Identify which cell holds the provided text, then report its (x, y) central coordinate. 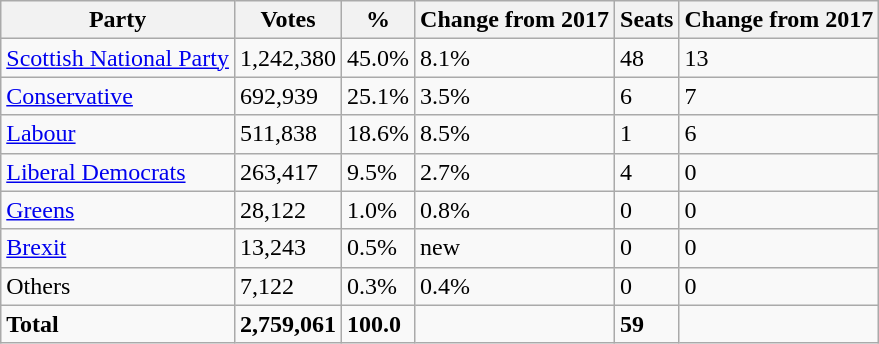
Total (118, 324)
2.7% (515, 172)
13 (779, 58)
Votes (288, 20)
25.1% (378, 96)
13,243 (288, 248)
4 (647, 172)
59 (647, 324)
511,838 (288, 134)
Others (118, 286)
0.8% (515, 210)
8.5% (515, 134)
0.4% (515, 286)
7,122 (288, 286)
263,417 (288, 172)
Party (118, 20)
48 (647, 58)
1,242,380 (288, 58)
Scottish National Party (118, 58)
Greens (118, 210)
692,939 (288, 96)
9.5% (378, 172)
Liberal Democrats (118, 172)
45.0% (378, 58)
8.1% (515, 58)
1 (647, 134)
0.5% (378, 248)
1.0% (378, 210)
3.5% (515, 96)
Seats (647, 20)
Conservative (118, 96)
% (378, 20)
Labour (118, 134)
0.3% (378, 286)
7 (779, 96)
18.6% (378, 134)
Brexit (118, 248)
28,122 (288, 210)
new (515, 248)
2,759,061 (288, 324)
100.0 (378, 324)
